Search for the cell housing the specified text and yield its (x, y) center coordinate. 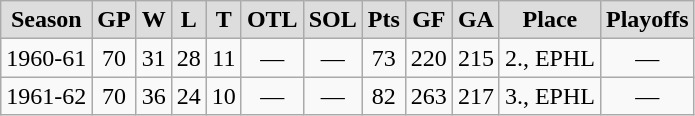
36 (154, 96)
Pts (384, 20)
73 (384, 58)
263 (428, 96)
1961-62 (46, 96)
24 (188, 96)
31 (154, 58)
W (154, 20)
1960-61 (46, 58)
2., EPHL (550, 58)
215 (476, 58)
Place (550, 20)
T (224, 20)
82 (384, 96)
GF (428, 20)
3., EPHL (550, 96)
SOL (332, 20)
GA (476, 20)
11 (224, 58)
28 (188, 58)
220 (428, 58)
10 (224, 96)
L (188, 20)
GP (114, 20)
Season (46, 20)
Playoffs (647, 20)
217 (476, 96)
OTL (272, 20)
